Return the (X, Y) coordinate for the center point of the cell that contains the specified text.  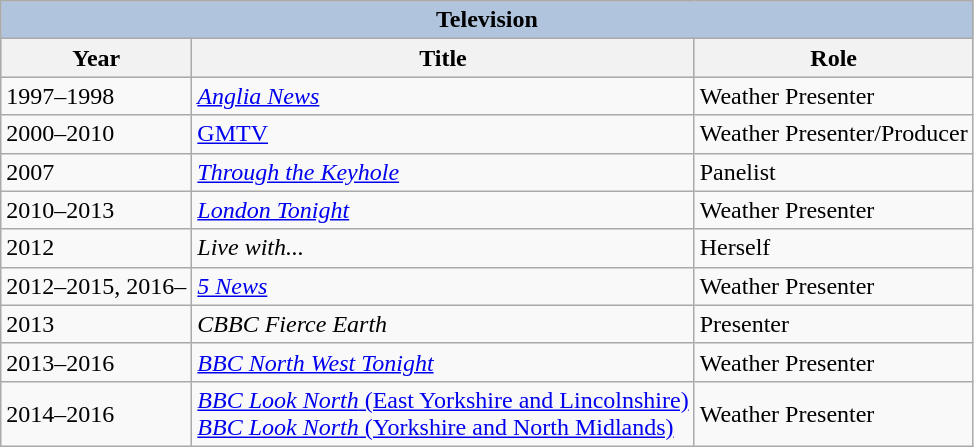
2013 (96, 324)
Television (487, 20)
2012–2015, 2016– (96, 286)
2007 (96, 172)
2012 (96, 248)
Herself (834, 248)
2013–2016 (96, 362)
London Tonight (443, 210)
Anglia News (443, 96)
Through the Keyhole (443, 172)
Year (96, 58)
1997–1998 (96, 96)
Title (443, 58)
GMTV (443, 134)
2010–2013 (96, 210)
BBC Look North (East Yorkshire and Lincolnshire)BBC Look North (Yorkshire and North Midlands) (443, 414)
2000–2010 (96, 134)
5 News (443, 286)
CBBC Fierce Earth (443, 324)
BBC North West Tonight (443, 362)
Presenter (834, 324)
Role (834, 58)
Weather Presenter/Producer (834, 134)
2014–2016 (96, 414)
Panelist (834, 172)
Live with... (443, 248)
